Provide the (x, y) coordinate of the cell's center where the given text is located.  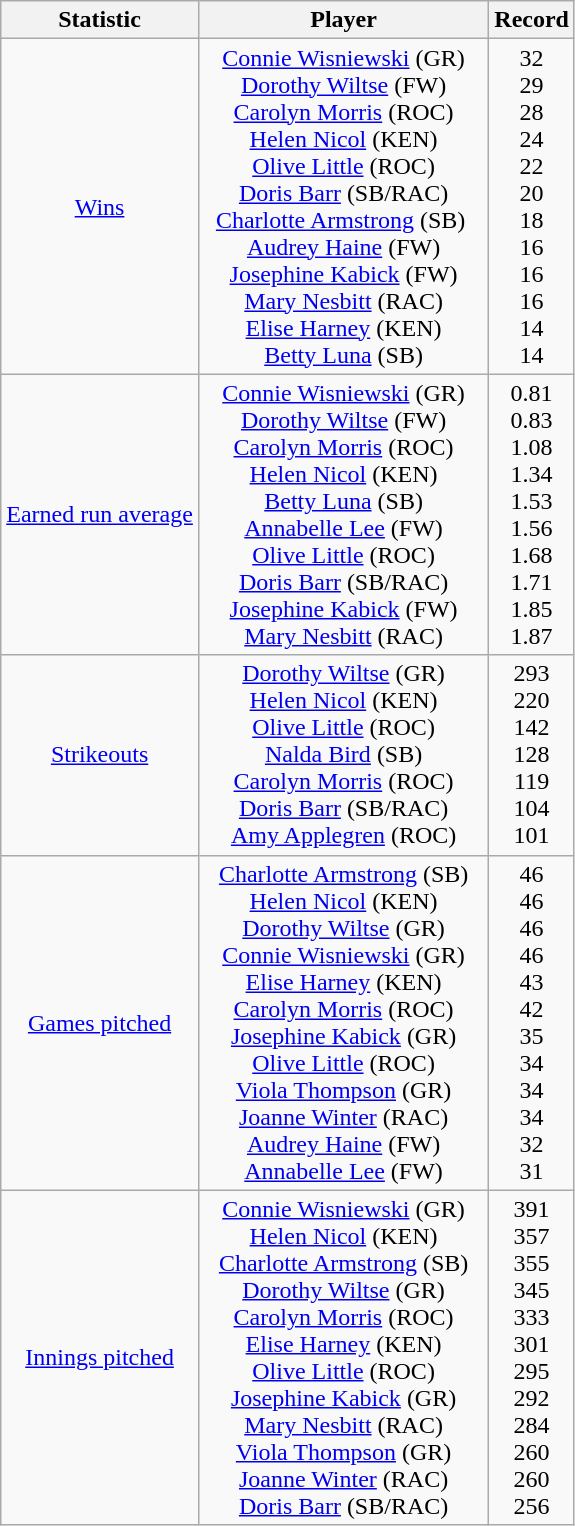
391357355345333301295292284260260256 (532, 1358)
293220142128 119104101 (532, 755)
Earned run average (100, 514)
0.810.831.081.341.531.561.681.711.851.87 (532, 514)
Wins (100, 206)
Statistic (100, 20)
Dorothy Wiltse (GR)Helen Nicol (KEN)Olive Little (ROC)Nalda Bird (SB)Carolyn Morris (ROC)Doris Barr (SB/RAC)Amy Applegren (ROC) (343, 755)
Innings pitched (100, 1358)
464646464342353434343231 (532, 1022)
Record (532, 20)
322928242220181616161414 (532, 206)
Games pitched (100, 1022)
Player (343, 20)
Strikeouts (100, 755)
